Search for the cell housing the specified text and yield its (x, y) center coordinate. 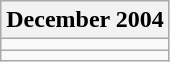
December 2004 (86, 20)
